For the text-containing cell, return its midpoint in (X, Y) coordinate format. 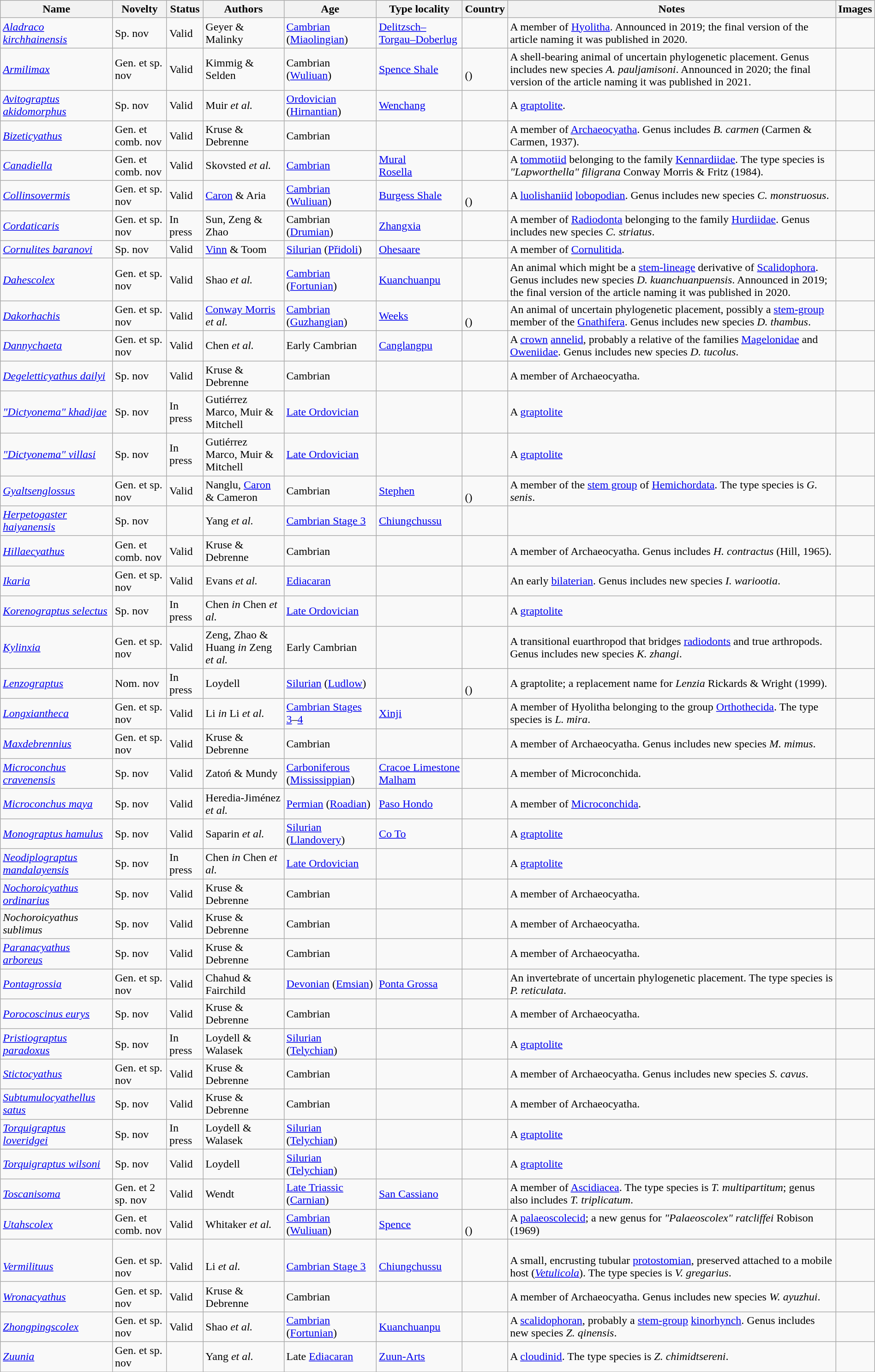
A graptolite. (672, 105)
Caron & Aria (244, 196)
Chen et al. (244, 345)
Paranacyathus arboreus (56, 954)
Cambrian Stages 3–4 (330, 714)
Co To (419, 834)
Maxdebrennius (56, 743)
Wenchang (419, 105)
Bizeticyathus (56, 136)
Aladraco kirchhainensis (56, 33)
Status (185, 9)
Cornulites baranovi (56, 249)
Ohesaare (419, 249)
Paso Hondo (419, 803)
Kimmig & Selden (244, 69)
A small, encrusting tubular protostomian, preserved attached to a mobile host (Vetulicola). The type species is V. gregarius. (672, 1260)
Ponta Grossa (419, 984)
Lenzograptus (56, 683)
A palaeoscolecid; a new genus for "Palaeoscolex" ratcliffei Robison (1969) (672, 1224)
Conway Morris et al. (244, 316)
Armilimax (56, 69)
Notes (672, 9)
Li et al. (244, 1260)
Ordovician (Hirnantian) (330, 105)
Muir et al. (244, 105)
A member of Archaeocyatha. Genus includes H. contractus (Hill, 1965). (672, 551)
Zeng, Zhao & Huang in Zeng et al. (244, 647)
Microconchus cravenensis (56, 774)
Nochoroicyathus sublimus (56, 924)
Cambrian (Miaolingian) (330, 33)
Permian (Roadian) (330, 803)
Vinn & Toom (244, 249)
Longxiantheca (56, 714)
Porocoscinus eurys (56, 1014)
Dannychaeta (56, 345)
Cracoe LimestoneMalham (419, 774)
Vermilituus (56, 1260)
A crown annelid, probably a relative of the families Magelonidae and Oweniidae. Genus includes new species D. tucolus. (672, 345)
A tommotiid belonging to the family Kennardiidae. The type species is "Lapworthella" filigrana Conway Morris & Fritz (1984). (672, 165)
A member of Radiodonta belonging to the family Hurdiidae. Genus includes new species C. striatus. (672, 225)
Cordaticaris (56, 225)
Kylinxia (56, 647)
A member of Archaeocyatha. Genus includes new species S. cavus. (672, 1074)
Silurian (Llandovery) (330, 834)
Dakorhachis (56, 316)
Zatoń & Mundy (244, 774)
An animal of uncertain phylogenetic placement, possibly a stem-group member of the Gnathifera. Genus includes new species D. thambus. (672, 316)
Skovsted et al. (244, 165)
Burgess Shale (419, 196)
Torquigraptus loveridgei (56, 1134)
Wronacyathus (56, 1296)
Late Ediacaran (330, 1356)
A member of Ascidiacea. The type species is T. multipartitum; genus also includes T. triplicatum. (672, 1194)
Spence Shale (419, 69)
Whitaker et al. (244, 1224)
Weeks (419, 316)
San Cassiano (419, 1194)
Silurian (Přidoli) (330, 249)
Cambrian (Guzhangian) (330, 316)
Authors (244, 9)
Korenograptus selectus (56, 611)
Geyer & Malinky (244, 33)
Zuunia (56, 1356)
Stephen (419, 491)
"Dictyonema" khadijae (56, 412)
A member of Archaeocyatha. Genus includes new species W. ayuzhui. (672, 1296)
A cloudinid. The type species is Z. chimidtsereni. (672, 1356)
Microconchus maya (56, 803)
Neodiplograptus mandalayensis (56, 863)
Carboniferous (Mississippian) (330, 774)
Monograptus hamulus (56, 834)
Canglangpu (419, 345)
Silurian (Ludlow) (330, 683)
MuralRosella (419, 165)
Pontagrossia (56, 984)
Zuun-Arts (419, 1356)
Subtumulocyathellus satus (56, 1104)
Avitograptus akidomorphus (56, 105)
Nom. nov (139, 683)
Nochoroicyathus ordinarius (56, 894)
Zhongpingscolex (56, 1327)
Country (485, 9)
A member of the stem group of Hemichordata. The type species is G. senis. (672, 491)
A luolishaniid lobopodian. Genus includes new species C. monstruosus. (672, 196)
Novelty (139, 9)
Sun, Zeng & Zhao (244, 225)
Type locality (419, 9)
Torquigraptus wilsoni (56, 1164)
Images (855, 9)
Stictocyathus (56, 1074)
Utahscolex (56, 1224)
Late Triassic (Carnian) (330, 1194)
Collinsovermis (56, 196)
Zhangxia (419, 225)
Name (56, 9)
Ediacaran (330, 581)
A member of Hyolitha belonging to the group Orthothecida. The type species is L. mira. (672, 714)
An early bilaterian. Genus includes new species I. wariootia. (672, 581)
Hillaecyathus (56, 551)
Saparin et al. (244, 834)
Heredia-Jiménez et al. (244, 803)
Canadiella (56, 165)
Age (330, 9)
Degeletticyathus dailyi (56, 376)
Xinji (419, 714)
Devonian (Emsian) (330, 984)
Nanglu, Caron & Cameron (244, 491)
Evans et al. (244, 581)
A scalidophoran, probably a stem-group kinorhynch. Genus includes new species Z. qinensis. (672, 1327)
A transitional euarthropod that bridges radiodonts and true arthropods. Genus includes new species K. zhangi. (672, 647)
Cambrian (Drumian) (330, 225)
Wendt (244, 1194)
Ikaria (56, 581)
Dahescolex (56, 279)
Herpetogaster haiyanensis (56, 521)
"Dictyonema" villasi (56, 455)
Delitzsch–Torgau–Doberlug (419, 33)
Li in Li et al. (244, 714)
A member of Hyolitha. Announced in 2019; the final version of the article naming it was published in 2020. (672, 33)
A graptolite; a replacement name for Lenzia Rickards & Wright (1999). (672, 683)
Gen. et 2 sp. nov (139, 1194)
Gyaltsenglossus (56, 491)
A member of Cornulitida. (672, 249)
Toscanisoma (56, 1194)
A member of Archaeocyatha. Genus includes B. carmen (Carmen & Carmen, 1937). (672, 136)
A member of Archaeocyatha. Genus includes new species M. mimus. (672, 743)
An invertebrate of uncertain phylogenetic placement. The type species is P. reticulata. (672, 984)
Chahud & Fairchild (244, 984)
Pristiograptus paradoxus (56, 1044)
Spence (419, 1224)
